Provide the [X, Y] coordinate of the cell's center where the given text is located.  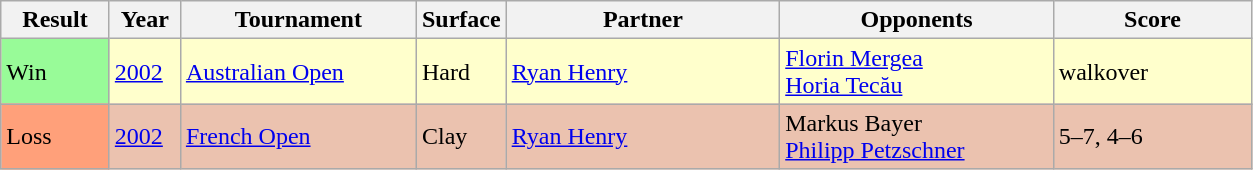
Loss [56, 136]
Hard [461, 72]
Markus Bayer Philipp Petzschner [917, 136]
Score [1152, 20]
Florin Mergea Horia Tecău [917, 72]
Australian Open [298, 72]
Clay [461, 136]
Partner [643, 20]
5–7, 4–6 [1152, 136]
Win [56, 72]
walkover [1152, 72]
Year [144, 20]
Result [56, 20]
French Open [298, 136]
Opponents [917, 20]
Surface [461, 20]
Tournament [298, 20]
